Find where the given text appears and provide that cell's center as [x, y] coordinate. 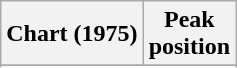
Chart (1975) [72, 34]
Peakposition [189, 34]
